For the text-containing cell, return its midpoint in (x, y) coordinate format. 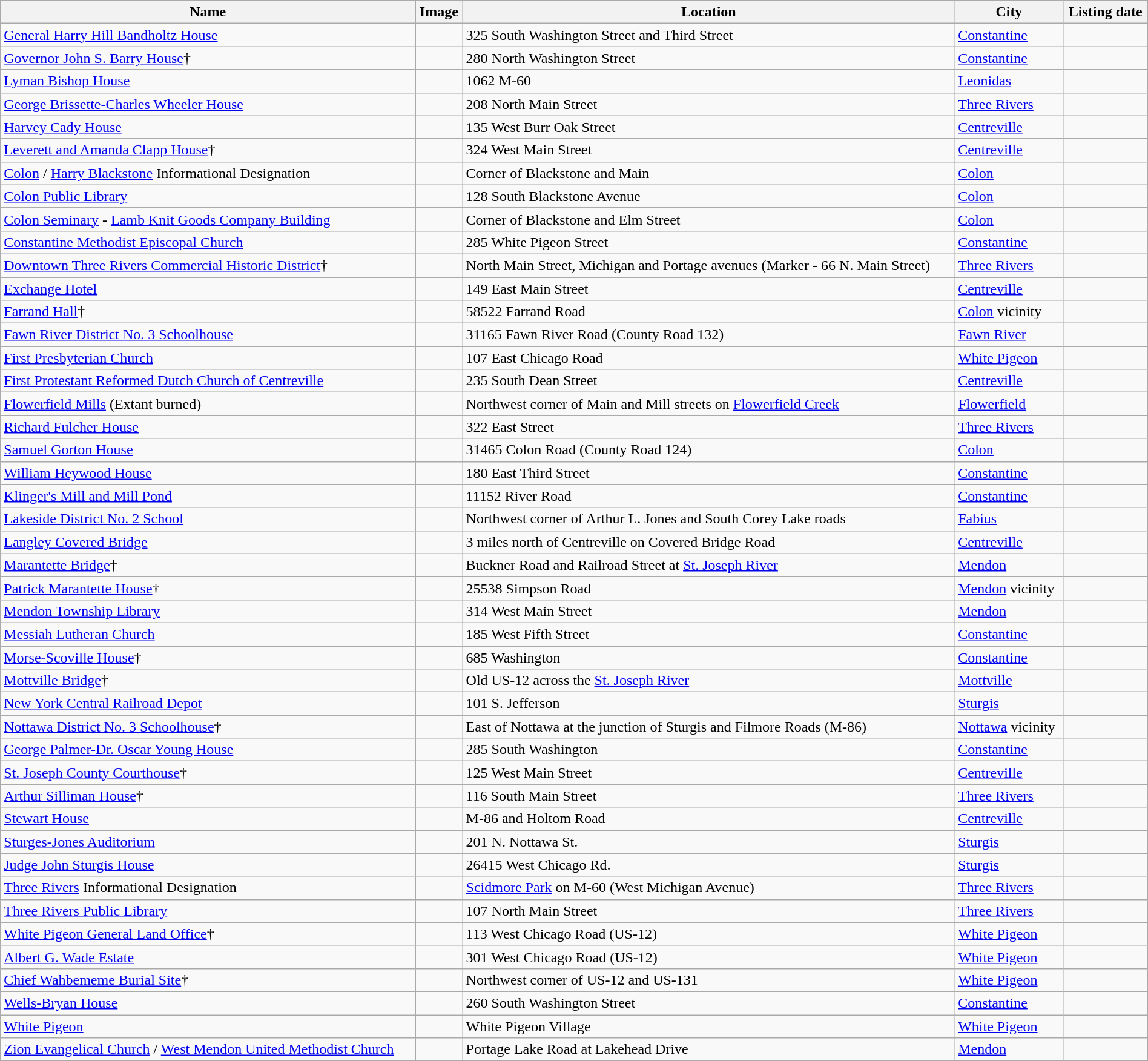
Fawn River (1009, 335)
Harvey Cady House (208, 127)
301 West Chicago Road (US-12) (708, 957)
Northwest corner of Arthur L. Jones and South Corey Lake roads (708, 519)
Farrand Hall† (208, 312)
285 South Washington (708, 750)
Governor John S. Barry House† (208, 58)
149 East Main Street (708, 289)
M-86 and Holtom Road (708, 819)
Patrick Marantette House† (208, 588)
Colon vicinity (1009, 312)
Three Rivers Informational Designation (208, 888)
City (1009, 12)
101 S. Jefferson (708, 704)
Leonidas (1009, 81)
Klinger's Mill and Mill Pond (208, 496)
Mottville (1009, 681)
New York Central Railroad Depot (208, 704)
White Pigeon General Land Office† (208, 934)
Flowerfield Mills (Extant burned) (208, 404)
116 South Main Street (708, 796)
Northwest corner of US-12 and US-131 (708, 980)
White Pigeon Village (708, 1026)
Colon / Harry Blackstone Informational Designation (208, 173)
Constantine Methodist Episcopal Church (208, 242)
Wells-Bryan House (208, 1003)
180 East Third Street (708, 473)
Name (208, 12)
Image (439, 12)
Arthur Silliman House† (208, 796)
Corner of Blackstone and Elm Street (708, 219)
Old US-12 across the St. Joseph River (708, 681)
Messiah Lutheran Church (208, 634)
General Harry Hill Bandholtz House (208, 35)
25538 Simpson Road (708, 588)
Richard Fulcher House (208, 427)
Scidmore Park on M-60 (West Michigan Avenue) (708, 888)
3 miles north of Centreville on Covered Bridge Road (708, 542)
128 South Blackstone Avenue (708, 196)
Location (708, 12)
Listing date (1106, 12)
North Main Street, Michigan and Portage avenues (Marker - 66 N. Main Street) (708, 265)
314 West Main Street (708, 611)
113 West Chicago Road (US-12) (708, 934)
St. Joseph County Courthouse† (208, 773)
Chief Wahbememe Burial Site† (208, 980)
Lakeside District No. 2 School (208, 519)
Northwest corner of Main and Mill streets on Flowerfield Creek (708, 404)
235 South Dean Street (708, 381)
26415 West Chicago Rd. (708, 865)
280 North Washington Street (708, 58)
Marantette Bridge† (208, 565)
285 White Pigeon Street (708, 242)
685 Washington (708, 657)
First Presbyterian Church (208, 358)
Morse-Scoville House† (208, 657)
Fabius (1009, 519)
Mottville Bridge† (208, 681)
Langley Covered Bridge (208, 542)
1062 M-60 (708, 81)
William Heywood House (208, 473)
260 South Washington Street (708, 1003)
208 North Main Street (708, 104)
58522 Farrand Road (708, 312)
George Palmer-Dr. Oscar Young House (208, 750)
Flowerfield (1009, 404)
First Protestant Reformed Dutch Church of Centreville (208, 381)
Three Rivers Public Library (208, 911)
11152 River Road (708, 496)
Buckner Road and Railroad Street at St. Joseph River (708, 565)
107 North Main Street (708, 911)
Downtown Three Rivers Commercial Historic District† (208, 265)
31165 Fawn River Road (County Road 132) (708, 335)
Lyman Bishop House (208, 81)
135 West Burr Oak Street (708, 127)
201 N. Nottawa St. (708, 842)
Corner of Blackstone and Main (708, 173)
Exchange Hotel (208, 289)
31465 Colon Road (County Road 124) (708, 450)
Fawn River District No. 3 Schoolhouse (208, 335)
107 East Chicago Road (708, 358)
Albert G. Wade Estate (208, 957)
Zion Evangelical Church / West Mendon United Methodist Church (208, 1049)
George Brissette-Charles Wheeler House (208, 104)
125 West Main Street (708, 773)
Mendon Township Library (208, 611)
Portage Lake Road at Lakehead Drive (708, 1049)
Leverett and Amanda Clapp House† (208, 150)
Nottawa District No. 3 Schoolhouse† (208, 727)
185 West Fifth Street (708, 634)
Mendon vicinity (1009, 588)
Stewart House (208, 819)
Colon Seminary - Lamb Knit Goods Company Building (208, 219)
Samuel Gorton House (208, 450)
Nottawa vicinity (1009, 727)
322 East Street (708, 427)
Sturges-Jones Auditorium (208, 842)
324 West Main Street (708, 150)
East of Nottawa at the junction of Sturgis and Filmore Roads (M-86) (708, 727)
Judge John Sturgis House (208, 865)
325 South Washington Street and Third Street (708, 35)
Colon Public Library (208, 196)
